Extract the (X, Y) coordinate from the center of the cell holding the provided text.  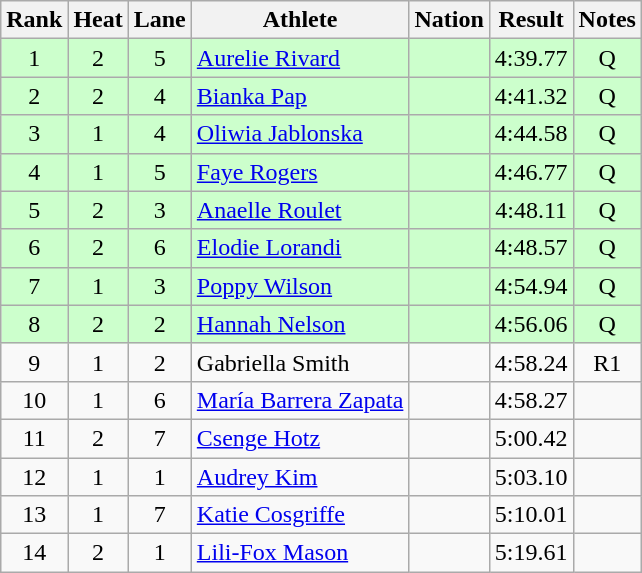
Anaelle Roulet (300, 210)
4:39.77 (531, 58)
8 (34, 324)
4:41.32 (531, 96)
10 (34, 400)
5:10.01 (531, 515)
Athlete (300, 20)
R1 (607, 362)
11 (34, 438)
5:19.61 (531, 553)
4:58.27 (531, 400)
14 (34, 553)
5:00.42 (531, 438)
Faye Rogers (300, 172)
Rank (34, 20)
Poppy Wilson (300, 286)
4:48.57 (531, 248)
13 (34, 515)
Hannah Nelson (300, 324)
Oliwia Jablonska (300, 134)
Katie Cosgriffe (300, 515)
Nation (449, 20)
4:58.24 (531, 362)
4:46.77 (531, 172)
Elodie Lorandi (300, 248)
Lane (160, 20)
Gabriella Smith (300, 362)
Bianka Pap (300, 96)
Result (531, 20)
Heat (98, 20)
12 (34, 477)
Notes (607, 20)
Csenge Hotz (300, 438)
4:48.11 (531, 210)
Audrey Kim (300, 477)
4:56.06 (531, 324)
Lili-Fox Mason (300, 553)
4:54.94 (531, 286)
9 (34, 362)
4:44.58 (531, 134)
5:03.10 (531, 477)
Aurelie Rivard (300, 58)
María Barrera Zapata (300, 400)
